Extract the [X, Y] coordinate from the center of the cell holding the provided text.  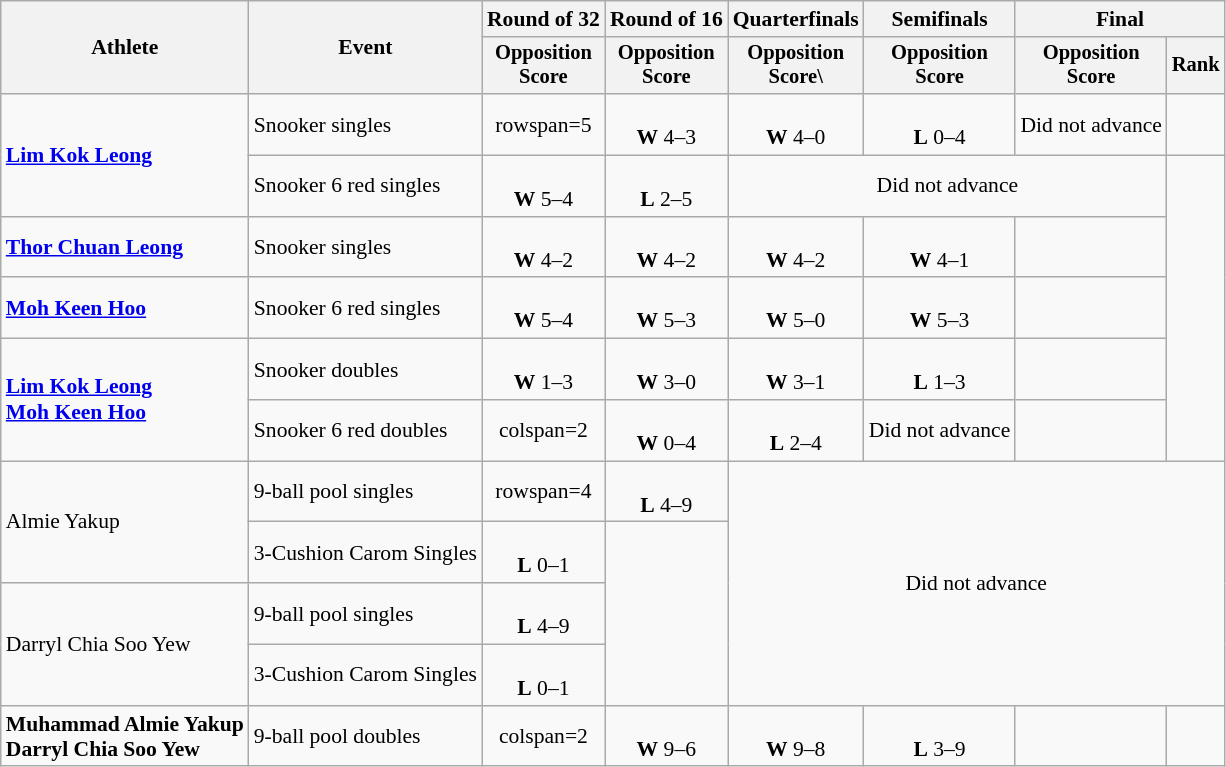
Semifinals [940, 19]
rowspan=4 [544, 492]
Thor Chuan Leong [125, 248]
W 4–3 [666, 124]
W 4–1 [940, 248]
Quarterfinals [796, 19]
W 9–8 [796, 736]
Lim Kok Leong [125, 155]
Lim Kok LeongMoh Keen Hoo [125, 400]
W 3–1 [796, 370]
rowspan=5 [544, 124]
Moh Keen Hoo [125, 308]
Almie Yakup [125, 522]
W 3–0 [666, 370]
9-ball pool doubles [366, 736]
Darryl Chia Soo Yew [125, 644]
Round of 16 [666, 19]
Snooker 6 red doubles [366, 430]
W 5–0 [796, 308]
Event [366, 48]
W 9–6 [666, 736]
Snooker doubles [366, 370]
Round of 32 [544, 19]
L 2–4 [796, 430]
W 4–0 [796, 124]
L 2–5 [666, 186]
L 3–9 [940, 736]
OppositionScore\ [796, 66]
W 1–3 [544, 370]
Athlete [125, 48]
L 0–4 [940, 124]
Rank [1196, 66]
W 0–4 [666, 430]
Final [1120, 19]
Muhammad Almie YakupDarryl Chia Soo Yew [125, 736]
L 1–3 [940, 370]
